Output the (x, y) coordinate of the center of the cell containing the given text.  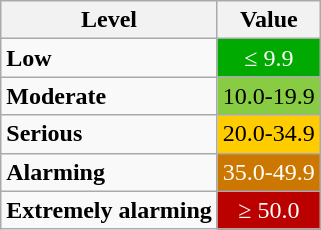
35.0-49.9 (268, 172)
20.0-34.9 (268, 134)
Value (268, 20)
Moderate (110, 96)
≤ 9.9 (268, 58)
≥ 50.0 (268, 210)
Serious (110, 134)
Alarming (110, 172)
Low (110, 58)
10.0-19.9 (268, 96)
Extremely alarming (110, 210)
Level (110, 20)
